For the text-containing cell, return its midpoint in (X, Y) coordinate format. 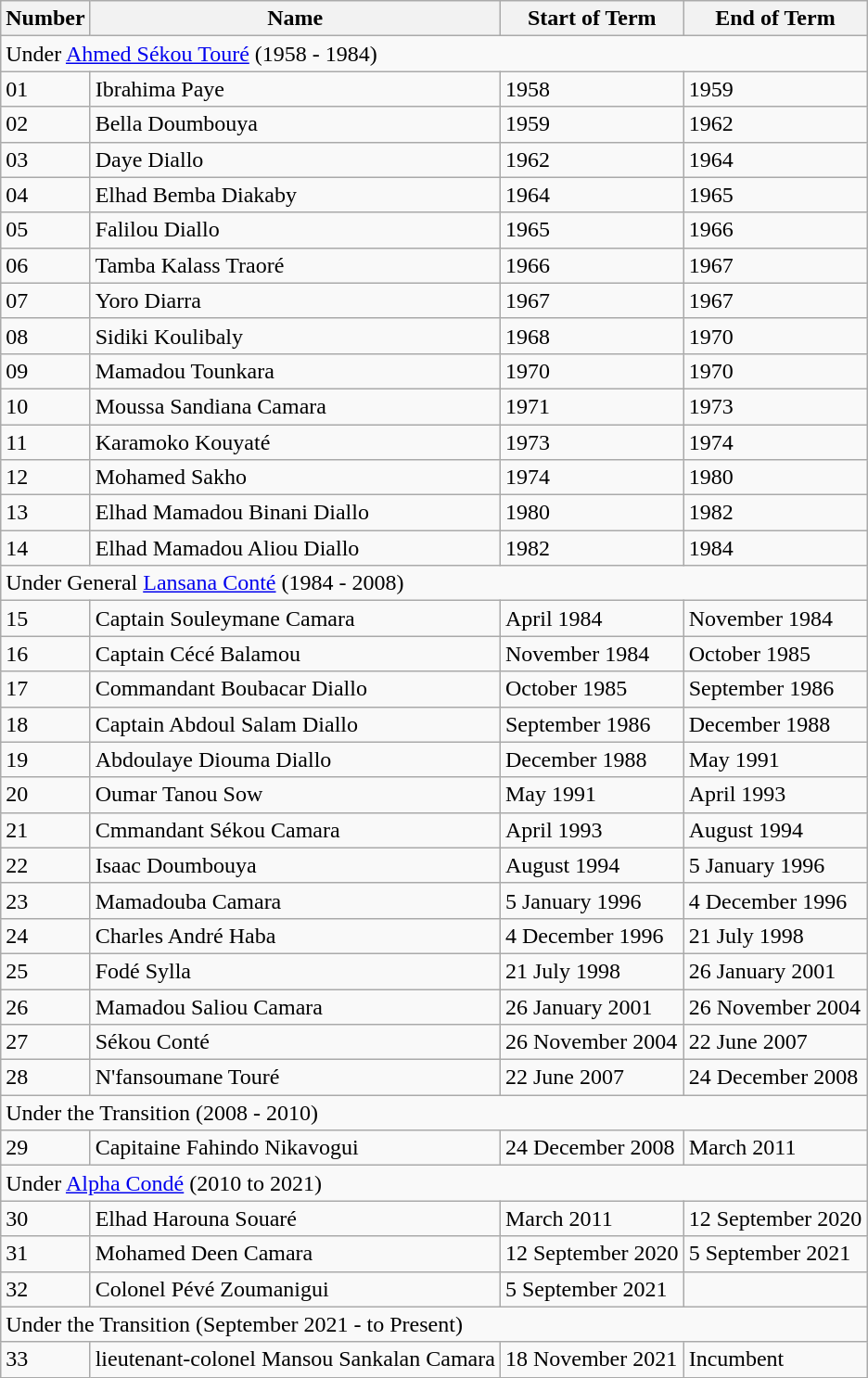
Charles André Haba (295, 936)
29 (45, 1148)
20 (45, 795)
17 (45, 689)
Oumar Tanou Sow (295, 795)
Colonel Pévé Zoumanigui (295, 1289)
Captain Souleymane Camara (295, 619)
02 (45, 124)
Under the Transition (September 2021 - to Present) (434, 1324)
23 (45, 900)
18 November 2021 (592, 1359)
11 (45, 442)
25 (45, 971)
09 (45, 371)
Capitaine Fahindo Nikavogui (295, 1148)
12 (45, 478)
Tamba Kalass Traoré (295, 265)
16 (45, 654)
Number (45, 19)
22 (45, 865)
10 (45, 406)
Daye Diallo (295, 159)
Elhad Harouna Souaré (295, 1219)
13 (45, 513)
Karamoko Kouyaté (295, 442)
Falilou Diallo (295, 230)
Captain Abdoul Salam Diallo (295, 724)
Ibrahima Paye (295, 89)
Elhad Mamadou Aliou Diallo (295, 548)
Fodé Sylla (295, 971)
Mamadouba Camara (295, 900)
Abdoulaye Diouma Diallo (295, 759)
Cmmandant Sékou Camara (295, 830)
Commandant Boubacar Diallo (295, 689)
Under Ahmed Sékou Touré (1958 - 1984) (434, 54)
Elhad Bemba Diakaby (295, 195)
18 (45, 724)
Incumbent (775, 1359)
Sidiki Koulibaly (295, 336)
Under Alpha Condé (2010 to 2021) (434, 1183)
Name (295, 19)
Mohamed Deen Camara (295, 1254)
Under General Lansana Conté (1984 - 2008) (434, 583)
15 (45, 619)
24 (45, 936)
Mamadou Tounkara (295, 371)
19 (45, 759)
N'fansoumane Touré (295, 1078)
21 (45, 830)
Yoro Diarra (295, 300)
03 (45, 159)
04 (45, 195)
April 1984 (592, 619)
Captain Cécé Balamou (295, 654)
28 (45, 1078)
31 (45, 1254)
Sékou Conté (295, 1042)
01 (45, 89)
Bella Doumbouya (295, 124)
33 (45, 1359)
08 (45, 336)
Moussa Sandiana Camara (295, 406)
End of Term (775, 19)
1968 (592, 336)
Under the Transition (2008 - 2010) (434, 1113)
Isaac Doumbouya (295, 865)
14 (45, 548)
32 (45, 1289)
26 (45, 1006)
Mamadou Saliou Camara (295, 1006)
Start of Term (592, 19)
07 (45, 300)
06 (45, 265)
30 (45, 1219)
1984 (775, 548)
Elhad Mamadou Binani Diallo (295, 513)
27 (45, 1042)
lieutenant-colonel Mansou Sankalan Camara (295, 1359)
1971 (592, 406)
1958 (592, 89)
Mohamed Sakho (295, 478)
05 (45, 230)
